Determine the (X, Y) coordinate at the center of the cell enclosing the given text.  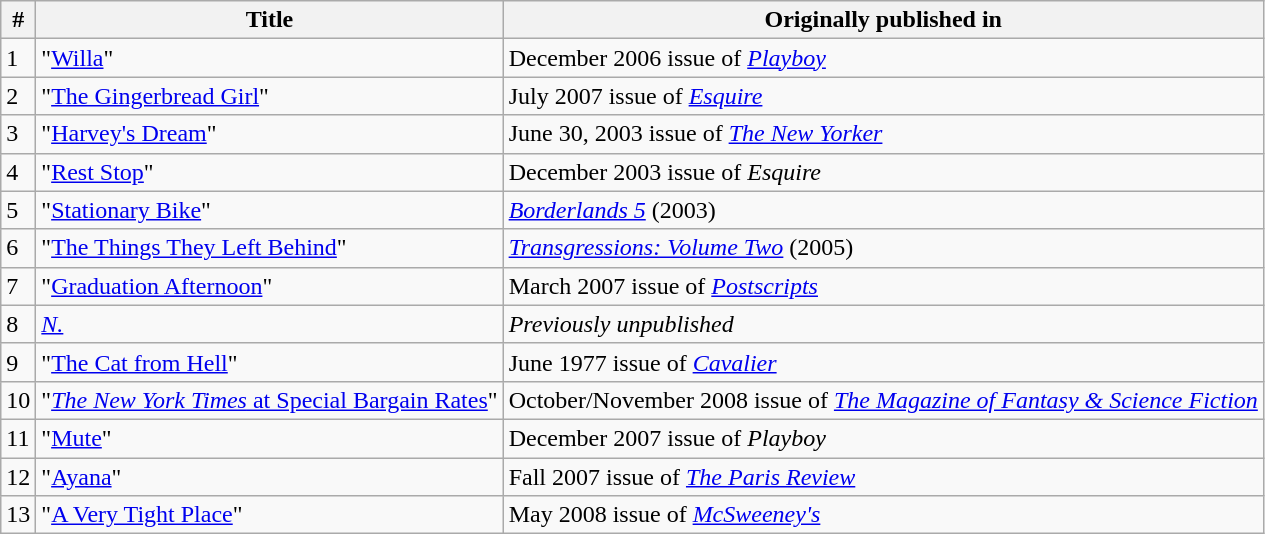
"The Cat from Hell" (270, 362)
# (18, 20)
3 (18, 134)
12 (18, 477)
"Ayana" (270, 477)
"The Gingerbread Girl" (270, 96)
Originally published in (883, 20)
Title (270, 20)
13 (18, 515)
6 (18, 248)
May 2008 issue of McSweeney's (883, 515)
7 (18, 286)
4 (18, 172)
December 2006 issue of Playboy (883, 58)
"Stationary Bike" (270, 210)
1 (18, 58)
11 (18, 438)
5 (18, 210)
"The Things They Left Behind" (270, 248)
10 (18, 400)
Fall 2007 issue of The Paris Review (883, 477)
"A Very Tight Place" (270, 515)
Borderlands 5 (2003) (883, 210)
9 (18, 362)
June 30, 2003 issue of The New Yorker (883, 134)
July 2007 issue of Esquire (883, 96)
Transgressions: Volume Two (2005) (883, 248)
"The New York Times at Special Bargain Rates" (270, 400)
"Willa" (270, 58)
"Graduation Afternoon" (270, 286)
"Mute" (270, 438)
March 2007 issue of Postscripts (883, 286)
2 (18, 96)
October/November 2008 issue of The Magazine of Fantasy & Science Fiction (883, 400)
June 1977 issue of Cavalier (883, 362)
"Harvey's Dream" (270, 134)
"Rest Stop" (270, 172)
8 (18, 324)
Previously unpublished (883, 324)
December 2003 issue of Esquire (883, 172)
N. (270, 324)
December 2007 issue of Playboy (883, 438)
